Find where the given text appears and provide that cell's center as [x, y] coordinate. 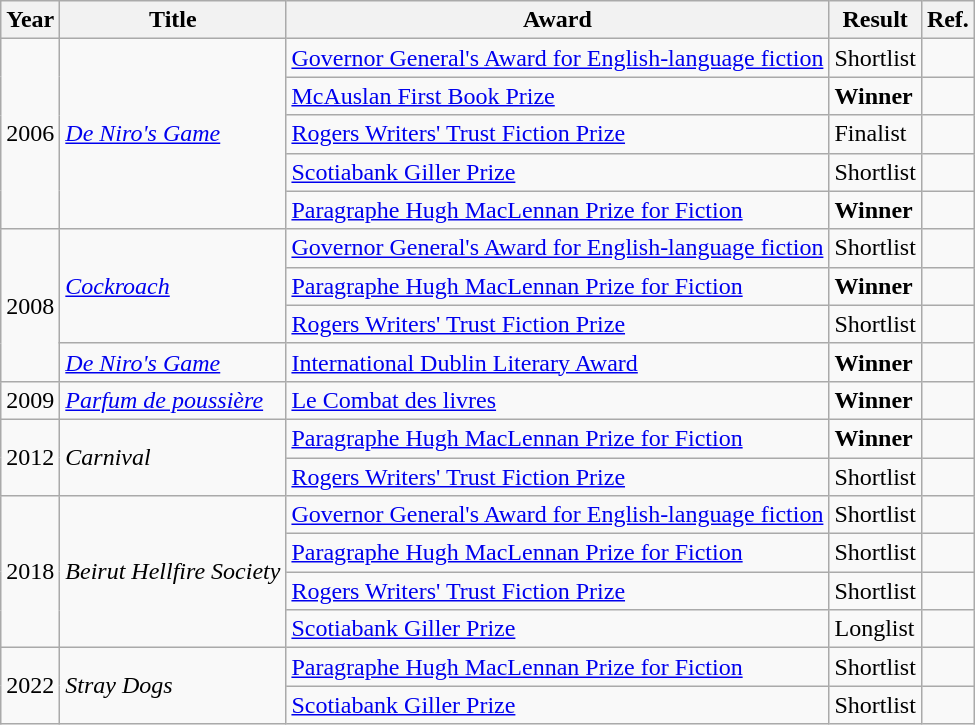
International Dublin Literary Award [558, 362]
Parfum de poussière [173, 400]
2012 [30, 457]
Cockroach [173, 286]
2008 [30, 305]
Year [30, 20]
2022 [30, 686]
Ref. [948, 20]
Longlist [875, 629]
Le Combat des livres [558, 400]
2006 [30, 134]
Carnival [173, 457]
2018 [30, 572]
2009 [30, 400]
McAuslan First Book Prize [558, 96]
Beirut Hellfire Society [173, 572]
Stray Dogs [173, 686]
Result [875, 20]
Award [558, 20]
Finalist [875, 134]
Title [173, 20]
